Extract the (x, y) coordinate from the center of the cell holding the provided text.  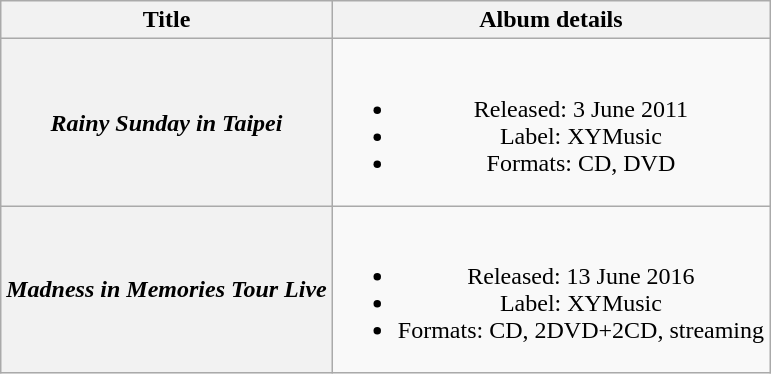
Rainy Sunday in Taipei (167, 122)
Album details (550, 20)
Madness in Memories Tour Live (167, 290)
Released: 13 June 2016Label: XYMusicFormats: CD, 2DVD+2CD, streaming (550, 290)
Title (167, 20)
Released: 3 June 2011Label: XYMusicFormats: CD, DVD (550, 122)
